Pinpoint the cell where the given text exists, returning its (X, Y) midpoint coordinate. 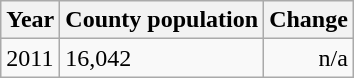
n/a (309, 58)
2011 (30, 58)
County population (162, 20)
Change (309, 20)
16,042 (162, 58)
Year (30, 20)
